Pinpoint the cell where the given text exists, returning its (x, y) midpoint coordinate. 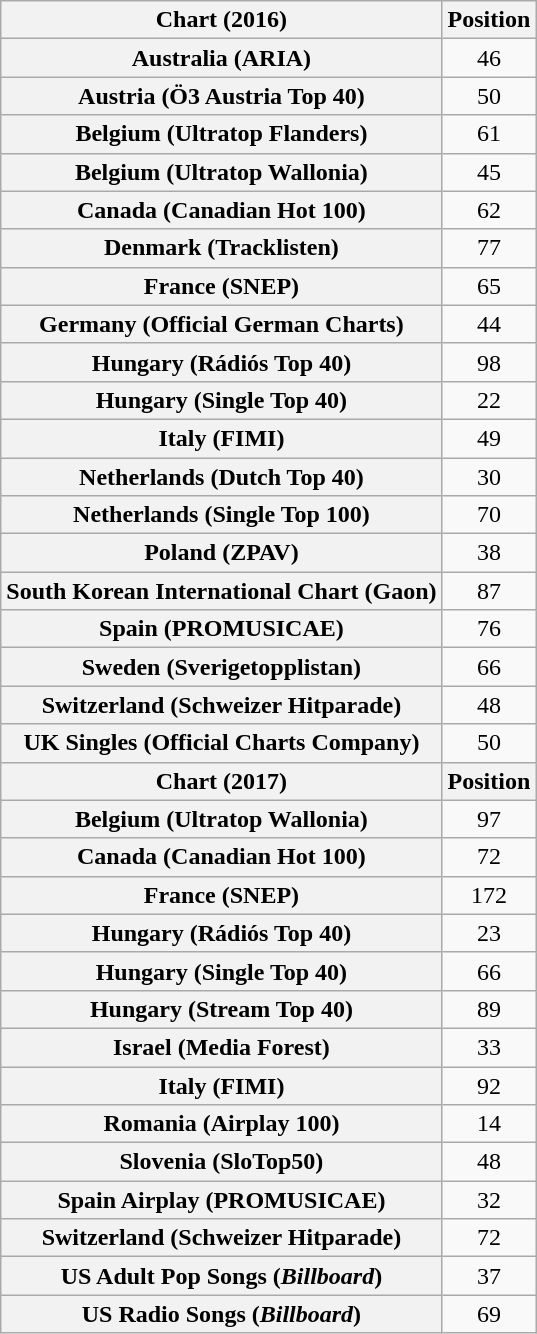
US Radio Songs (Billboard) (222, 1314)
69 (489, 1314)
33 (489, 1047)
70 (489, 515)
37 (489, 1276)
Belgium (Ultratop Flanders) (222, 134)
Hungary (Stream Top 40) (222, 1009)
98 (489, 362)
30 (489, 477)
Austria (Ö3 Austria Top 40) (222, 96)
South Korean International Chart (Gaon) (222, 591)
22 (489, 400)
Netherlands (Single Top 100) (222, 515)
44 (489, 324)
49 (489, 438)
Netherlands (Dutch Top 40) (222, 477)
77 (489, 248)
65 (489, 286)
Israel (Media Forest) (222, 1047)
Spain Airplay (PROMUSICAE) (222, 1200)
97 (489, 819)
45 (489, 172)
Slovenia (SloTop50) (222, 1162)
Romania (Airplay 100) (222, 1124)
Spain (PROMUSICAE) (222, 629)
87 (489, 591)
Sweden (Sverigetopplistan) (222, 667)
38 (489, 553)
62 (489, 210)
89 (489, 1009)
14 (489, 1124)
76 (489, 629)
32 (489, 1200)
Chart (2016) (222, 20)
UK Singles (Official Charts Company) (222, 743)
46 (489, 58)
Chart (2017) (222, 781)
Poland (ZPAV) (222, 553)
61 (489, 134)
172 (489, 895)
US Adult Pop Songs (Billboard) (222, 1276)
Denmark (Tracklisten) (222, 248)
23 (489, 933)
Australia (ARIA) (222, 58)
92 (489, 1085)
Germany (Official German Charts) (222, 324)
